Search for the cell housing the specified text and yield its (X, Y) center coordinate. 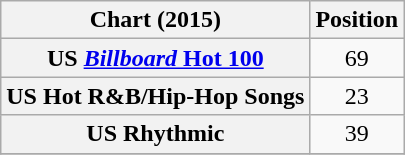
US Billboard Hot 100 (156, 58)
23 (357, 96)
39 (357, 134)
Position (357, 20)
Chart (2015) (156, 20)
69 (357, 58)
US Hot R&B/Hip-Hop Songs (156, 96)
US Rhythmic (156, 134)
